Find where the given text appears and provide that cell's center as (x, y) coordinate. 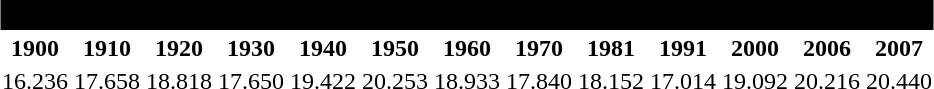
1940 (322, 48)
1930 (250, 48)
1900 (34, 48)
1920 (178, 48)
1960 (466, 48)
1910 (106, 48)
1981 (610, 48)
Demographic evolution of Requena (466, 15)
2007 (898, 48)
2000 (754, 48)
1950 (394, 48)
1970 (538, 48)
1991 (682, 48)
2006 (826, 48)
